For the text-containing cell, return its midpoint in [x, y] coordinate format. 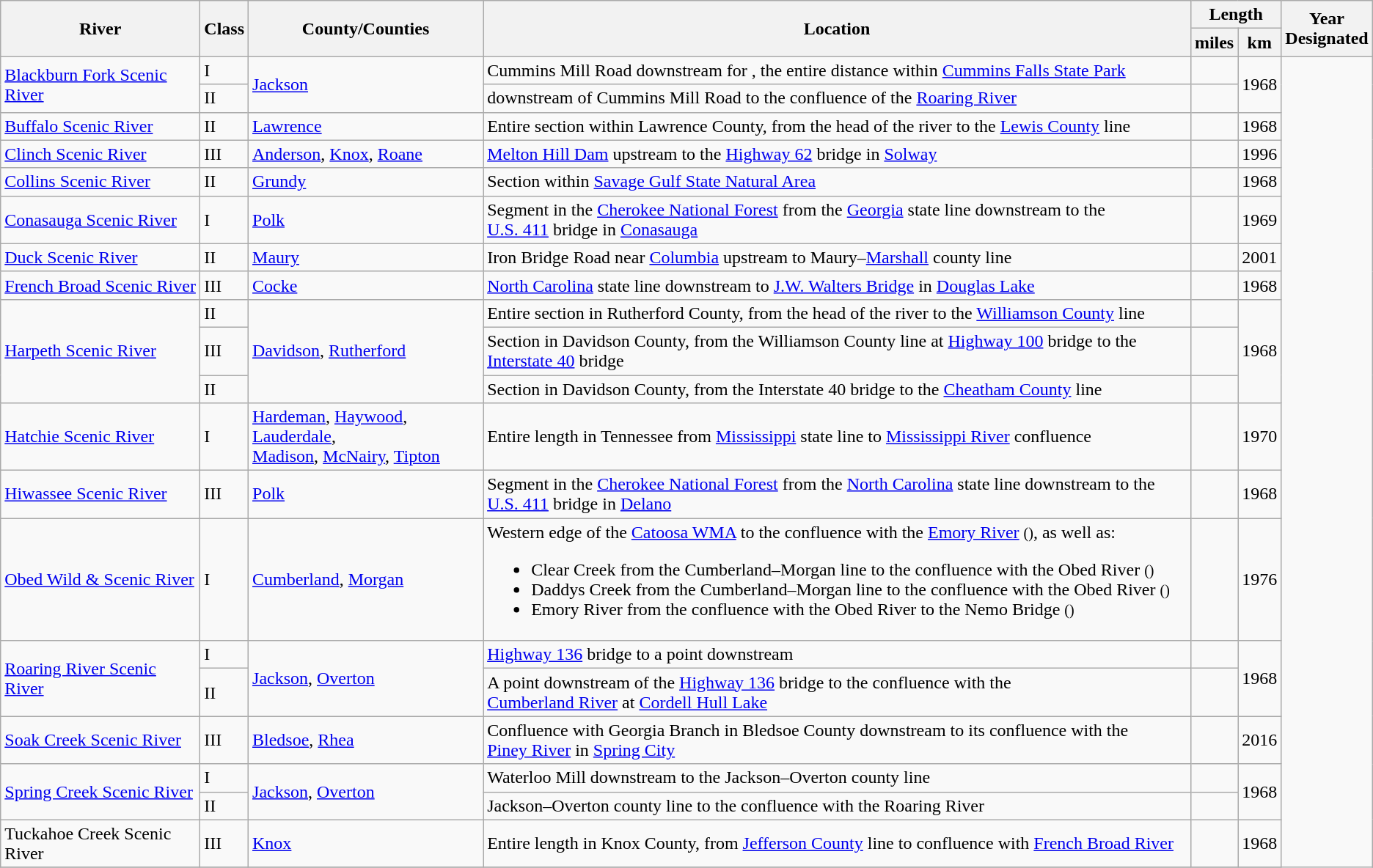
1969 [1260, 220]
YearDesignated [1327, 29]
1970 [1260, 437]
A point downstream of the Highway 136 bridge to the confluence with theCumberland River at Cordell Hull Lake [838, 692]
French Broad Scenic River [100, 285]
Buffalo Scenic River [100, 126]
Entire length in Knox County, from Jefferson County line to confluence with French Broad River [838, 843]
Davidson, Rutherford [366, 350]
downstream of Cummins Mill Road to the confluence of the Roaring River [838, 98]
Hatchie Scenic River [100, 437]
Cumberland, Morgan [366, 579]
Segment in the Cherokee National Forest from the North Carolina state line downstream to theU.S. 411 bridge in Delano [838, 494]
Segment in the Cherokee National Forest from the Georgia state line downstream to theU.S. 411 bridge in Conasauga [838, 220]
Section in Davidson County, from the Interstate 40 bridge to the Cheatham County line [838, 389]
km [1260, 43]
Conasauga Scenic River [100, 220]
River [100, 29]
2016 [1260, 740]
Cummins Mill Road downstream for , the entire distance within Cummins Falls State Park [838, 70]
1976 [1260, 579]
miles [1214, 43]
Duck Scenic River [100, 257]
Melton Hill Dam upstream to the Highway 62 bridge in Solway [838, 154]
Hiwassee Scenic River [100, 494]
Collins Scenic River [100, 182]
Roaring River Scenic River [100, 679]
Entire section in Rutherford County, from the head of the river to the Williamson County line [838, 313]
Iron Bridge Road near Columbia upstream to Maury–Marshall county line [838, 257]
Section in Davidson County, from the Williamson County line at Highway 100 bridge to the Interstate 40 bridge [838, 350]
Location [838, 29]
Lawrence [366, 126]
Maury [366, 257]
Confluence with Georgia Branch in Bledsoe County downstream to its confluence with the Piney River in Spring City [838, 740]
Entire section within Lawrence County, from the head of the river to the Lewis County line [838, 126]
Grundy [366, 182]
County/Counties [366, 29]
Waterloo Mill downstream to the Jackson–Overton county line [838, 778]
Cocke [366, 285]
Clinch Scenic River [100, 154]
Soak Creek Scenic River [100, 740]
2001 [1260, 257]
Anderson, Knox, Roane [366, 154]
1996 [1260, 154]
Length [1235, 15]
Knox [366, 843]
North Carolina state line downstream to J.W. Walters Bridge in Douglas Lake [838, 285]
Hardeman, Haywood, Lauderdale, Madison, McNairy, Tipton [366, 437]
Highway 136 bridge to a point downstream [838, 655]
Blackburn Fork Scenic River [100, 84]
Obed Wild & Scenic River [100, 579]
Class [224, 29]
Harpeth Scenic River [100, 350]
Spring Creek Scenic River [100, 792]
Section within Savage Gulf State Natural Area [838, 182]
Entire length in Tennessee from Mississippi state line to Mississippi River confluence [838, 437]
Bledsoe, Rhea [366, 740]
Tuckahoe Creek Scenic River [100, 843]
Jackson [366, 84]
Jackson–Overton county line to the confluence with the Roaring River [838, 806]
